Determine the (x, y) coordinate at the center of the cell enclosing the given text.  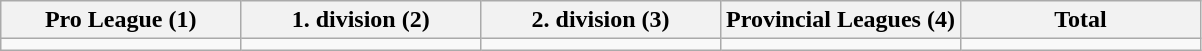
Provincial Leagues (4) (841, 20)
2. division (3) (601, 20)
1. division (2) (361, 20)
Total (1080, 20)
Pro League (1) (121, 20)
